Output the [x, y] coordinate of the center of the cell containing the given text.  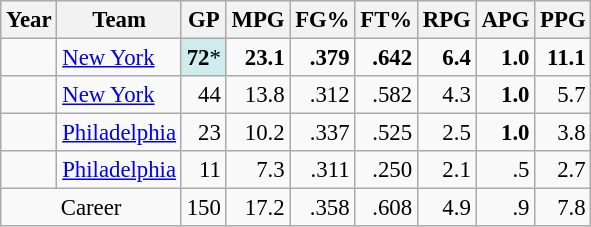
5.7 [563, 95]
10.2 [258, 133]
11.1 [563, 58]
APG [506, 20]
.312 [322, 95]
.525 [386, 133]
.9 [506, 208]
13.8 [258, 95]
GP [204, 20]
44 [204, 95]
Team [119, 20]
72* [204, 58]
4.3 [446, 95]
.311 [322, 170]
.379 [322, 58]
6.4 [446, 58]
MPG [258, 20]
7.3 [258, 170]
4.9 [446, 208]
.642 [386, 58]
Year [29, 20]
11 [204, 170]
RPG [446, 20]
2.5 [446, 133]
2.1 [446, 170]
.358 [322, 208]
.337 [322, 133]
150 [204, 208]
FG% [322, 20]
2.7 [563, 170]
.5 [506, 170]
23 [204, 133]
PPG [563, 20]
.582 [386, 95]
FT% [386, 20]
.250 [386, 170]
23.1 [258, 58]
Career [92, 208]
.608 [386, 208]
17.2 [258, 208]
3.8 [563, 133]
7.8 [563, 208]
